Pinpoint the cell where the given text exists, returning its (X, Y) midpoint coordinate. 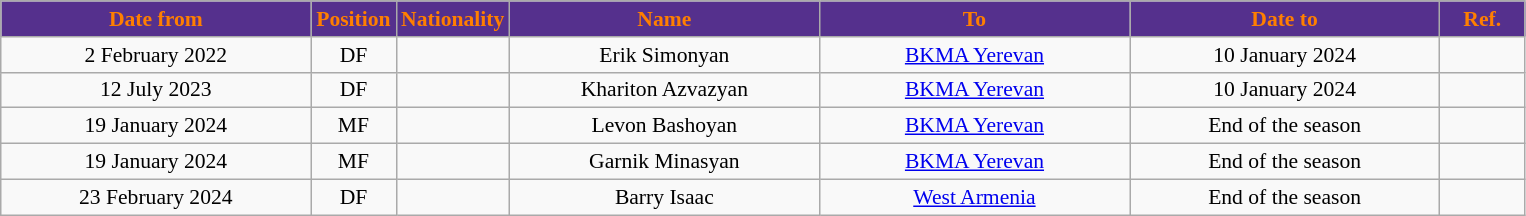
Date to (1285, 19)
Ref. (1482, 19)
12 July 2023 (156, 90)
2 February 2022 (156, 55)
West Armenia (974, 197)
Levon Bashoyan (664, 126)
Name (664, 19)
Khariton Azvazyan (664, 90)
Barry Isaac (664, 197)
Erik Simonyan (664, 55)
Garnik Minasyan (664, 162)
To (974, 19)
Date from (156, 19)
23 February 2024 (156, 197)
Nationality (452, 19)
Position (354, 19)
